Provide the (x, y) coordinate of the cell's center where the given text is located.  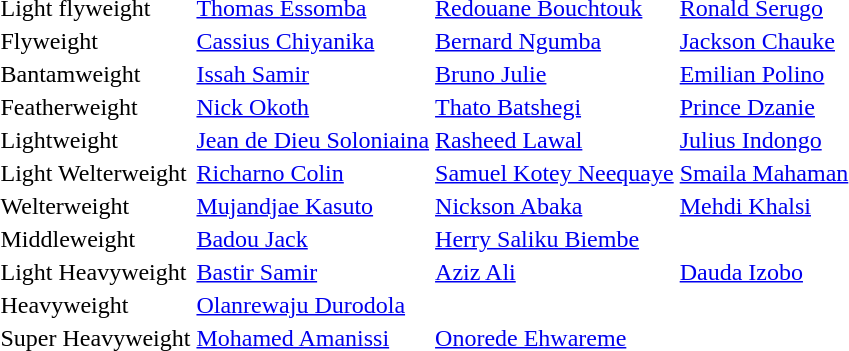
Bernard Ngumba (555, 41)
Rasheed Lawal (555, 140)
Aziz Ali (555, 272)
Herry Saliku Biembe (555, 239)
Thato Batshegi (555, 107)
Bruno Julie (555, 74)
Jean de Dieu Soloniaina (313, 140)
Badou Jack (313, 239)
Nickson Abaka (555, 206)
Bastir Samir (313, 272)
Nick Okoth (313, 107)
Mujandjae Kasuto (313, 206)
Issah Samir (313, 74)
Cassius Chiyanika (313, 41)
Olanrewaju Durodola (313, 305)
Samuel Kotey Neequaye (555, 173)
Richarno Colin (313, 173)
